Return [X, Y] of the center of cell containing provided text 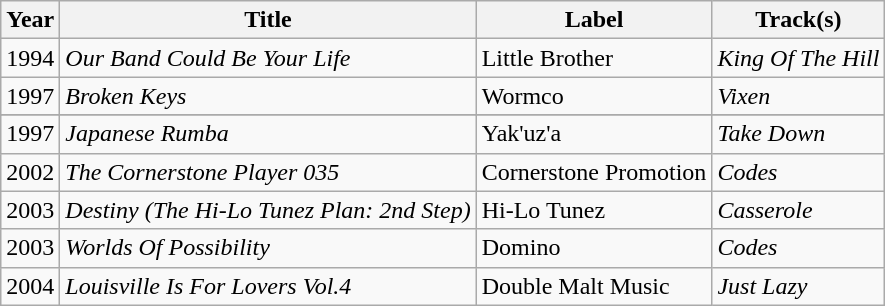
The Cornerstone Player 035 [268, 172]
Yak'uz'a [594, 134]
Title [268, 20]
Take Down [798, 134]
King Of The Hill [798, 58]
2004 [30, 286]
Japanese Rumba [268, 134]
Domino [594, 248]
Our Band Could Be Your Life [268, 58]
Year [30, 20]
1994 [30, 58]
Track(s) [798, 20]
Destiny (The Hi-Lo Tunez Plan: 2nd Step) [268, 210]
Casserole [798, 210]
Broken Keys [268, 96]
Louisville Is For Lovers Vol.4 [268, 286]
Label [594, 20]
Wormco [594, 96]
Cornerstone Promotion [594, 172]
Just Lazy [798, 286]
Little Brother [594, 58]
Double Malt Music [594, 286]
Hi-Lo Tunez [594, 210]
2002 [30, 172]
Vixen [798, 96]
Worlds Of Possibility [268, 248]
